Scan for the cell matching the given text and deliver its (x, y) coordinate at center. 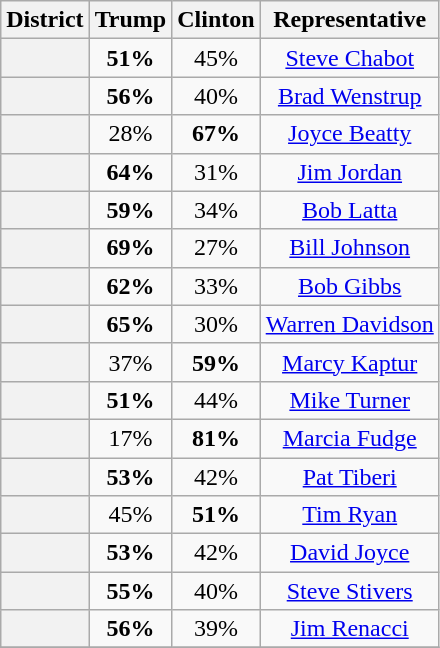
55% (130, 591)
Bill Johnson (350, 248)
30% (216, 324)
Brad Wenstrup (350, 96)
33% (216, 286)
Mike Turner (350, 400)
27% (216, 248)
Marcia Fudge (350, 438)
Clinton (216, 20)
Joyce Beatty (350, 134)
37% (130, 362)
Warren Davidson (350, 324)
44% (216, 400)
Jim Renacci (350, 629)
Marcy Kaptur (350, 362)
David Joyce (350, 553)
69% (130, 248)
65% (130, 324)
Pat Tiberi (350, 477)
28% (130, 134)
Representative (350, 20)
Tim Ryan (350, 515)
Steve Stivers (350, 591)
62% (130, 286)
39% (216, 629)
Trump (130, 20)
17% (130, 438)
67% (216, 134)
Bob Gibbs (350, 286)
64% (130, 172)
31% (216, 172)
Bob Latta (350, 210)
81% (216, 438)
District (45, 20)
Jim Jordan (350, 172)
34% (216, 210)
Steve Chabot (350, 58)
